Find where the given text appears and provide that cell's center as (X, Y) coordinate. 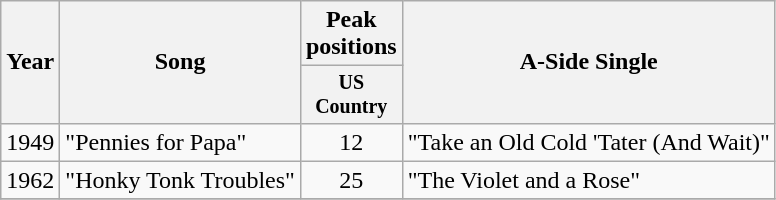
Song (180, 62)
"Pennies for Papa" (180, 142)
Peak positions (351, 34)
Year (30, 62)
US Country (351, 94)
1949 (30, 142)
"Honky Tonk Troubles" (180, 180)
25 (351, 180)
1962 (30, 180)
"The Violet and a Rose" (588, 180)
12 (351, 142)
"Take an Old Cold 'Tater (And Wait)" (588, 142)
A-Side Single (588, 62)
